Detect which cell encompasses the target text, then output its [x, y] center coordinate. 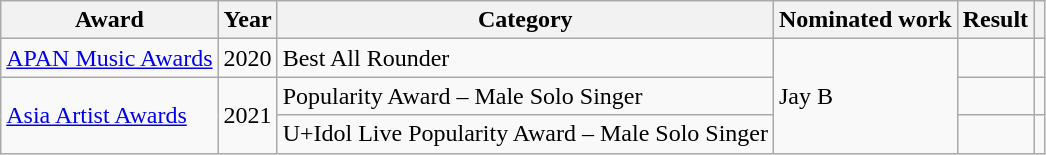
Result [995, 20]
Asia Artist Awards [110, 115]
2021 [248, 115]
Award [110, 20]
Category [525, 20]
APAN Music Awards [110, 58]
Year [248, 20]
U+Idol Live Popularity Award – Male Solo Singer [525, 134]
Nominated work [865, 20]
Jay B [865, 96]
Best All Rounder [525, 58]
2020 [248, 58]
Popularity Award – Male Solo Singer [525, 96]
